Capture the cell that displays the provided text and extract its (X, Y) central coordinate. 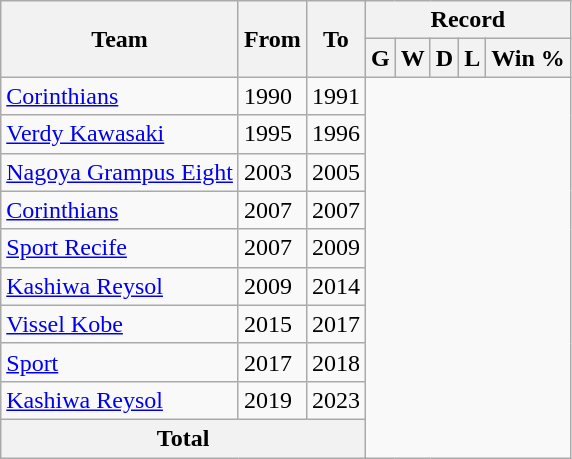
2019 (272, 400)
Record (468, 20)
From (272, 39)
2005 (336, 172)
2003 (272, 172)
Team (120, 39)
2014 (336, 286)
G (380, 58)
1995 (272, 134)
W (412, 58)
2015 (272, 324)
Nagoya Grampus Eight (120, 172)
L (472, 58)
Sport (120, 362)
1996 (336, 134)
D (444, 58)
2023 (336, 400)
Vissel Kobe (120, 324)
Win % (528, 58)
1991 (336, 96)
1990 (272, 96)
2018 (336, 362)
Total (184, 438)
To (336, 39)
Verdy Kawasaki (120, 134)
Sport Recife (120, 248)
